Determine the [x, y] coordinate at the center of the cell enclosing the given text.  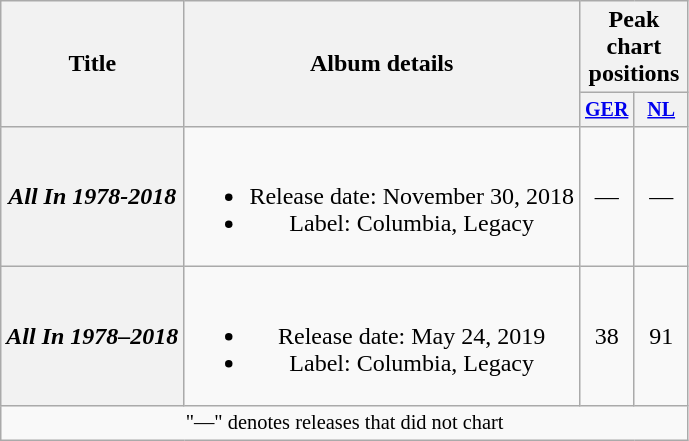
38 [606, 336]
"—" denotes releases that did not chart [345, 423]
Release date: November 30, 2018Label: Columbia, Legacy [382, 196]
All In 1978-2018 [92, 196]
NL [661, 110]
Title [92, 64]
Release date: May 24, 2019Label: Columbia, Legacy [382, 336]
91 [661, 336]
GER [606, 110]
All In 1978–2018 [92, 336]
Peak chart positions [634, 47]
Album details [382, 64]
